Locate the cell with the specified text and output its [X, Y] center coordinate. 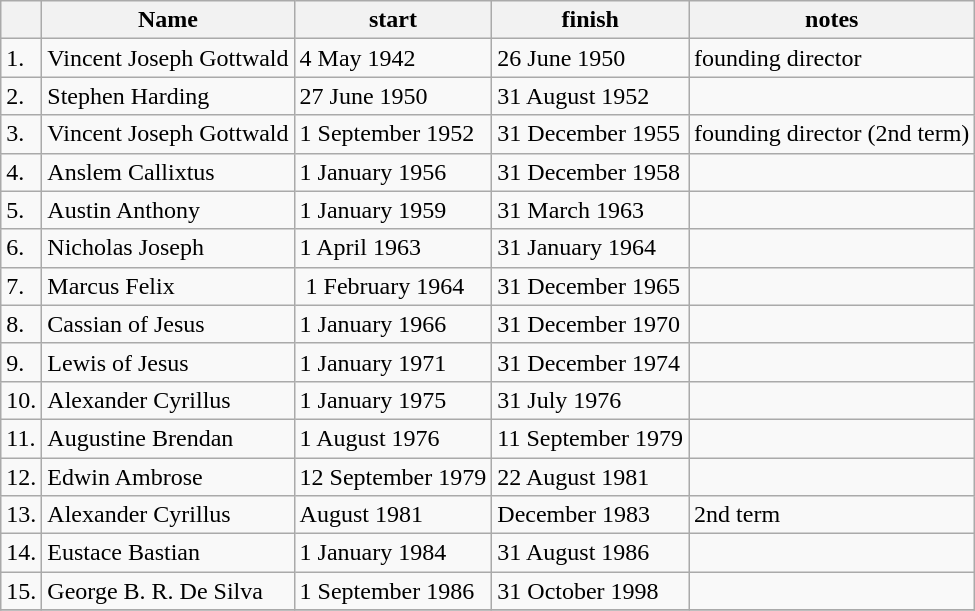
31 December 1965 [590, 286]
Augustine Brendan [168, 438]
1 April 1963 [393, 248]
31 December 1974 [590, 362]
22 August 1981 [590, 477]
1 February 1964 [393, 286]
12 September 1979 [393, 477]
founding director [832, 58]
1 January 1975 [393, 400]
notes [832, 20]
27 June 1950 [393, 96]
4 May 1942 [393, 58]
finish [590, 20]
1 September 1986 [393, 591]
4. [22, 172]
Anslem Callixtus [168, 172]
5. [22, 210]
7. [22, 286]
31 January 1964 [590, 248]
1 January 1956 [393, 172]
31 March 1963 [590, 210]
1 August 1976 [393, 438]
Lewis of Jesus [168, 362]
start [393, 20]
14. [22, 553]
founding director (2nd term) [832, 134]
Cassian of Jesus [168, 324]
3. [22, 134]
2. [22, 96]
1 September 1952 [393, 134]
Edwin Ambrose [168, 477]
31 August 1986 [590, 553]
12. [22, 477]
31 July 1976 [590, 400]
11 September 1979 [590, 438]
11. [22, 438]
1. [22, 58]
6. [22, 248]
Austin Anthony [168, 210]
Eustace Bastian [168, 553]
2nd term [832, 515]
1 January 1966 [393, 324]
1 January 1984 [393, 553]
Marcus Felix [168, 286]
31 December 1958 [590, 172]
1 January 1959 [393, 210]
George B. R. De Silva [168, 591]
31 December 1955 [590, 134]
31 December 1970 [590, 324]
August 1981 [393, 515]
31 October 1998 [590, 591]
December 1983 [590, 515]
Name [168, 20]
13. [22, 515]
Stephen Harding [168, 96]
10. [22, 400]
1 January 1971 [393, 362]
Nicholas Joseph [168, 248]
26 June 1950 [590, 58]
15. [22, 591]
31 August 1952 [590, 96]
8. [22, 324]
9. [22, 362]
